Output the (x, y) coordinate of the center of the cell containing the given text.  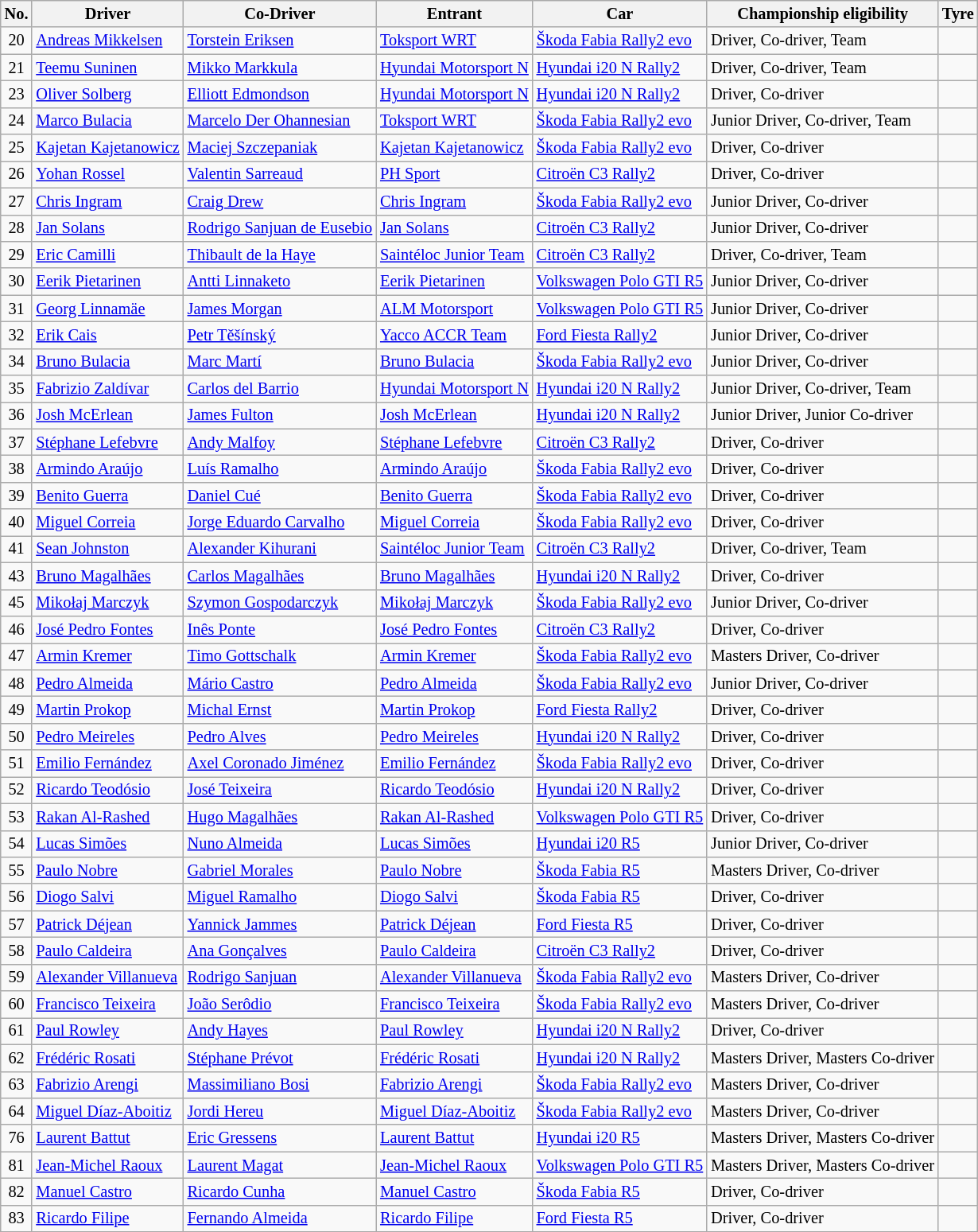
Nuno Almeida (280, 844)
29 (17, 255)
Mário Castro (280, 683)
60 (17, 1005)
Jordi Hereu (280, 1111)
35 (17, 389)
Yannick Jammes (280, 924)
João Serôdio (280, 1005)
Andy Hayes (280, 1031)
Andy Malfoy (280, 442)
62 (17, 1058)
54 (17, 844)
Fabrizio Zaldívar (107, 389)
Valentin Sarreaud (280, 174)
Junior Driver, Junior Co-driver (822, 415)
Rodrigo Sanjuan de Eusebio (280, 228)
64 (17, 1111)
Co-Driver (280, 14)
Pedro Alves (280, 736)
30 (17, 282)
27 (17, 201)
61 (17, 1031)
51 (17, 764)
39 (17, 496)
No. (17, 14)
Massimiliano Bosi (280, 1085)
20 (17, 41)
83 (17, 1218)
Craig Drew (280, 201)
Carlos del Barrio (280, 389)
Marc Martí (280, 362)
Marcelo Der Ohannesian (280, 121)
Andreas Mikkelsen (107, 41)
48 (17, 683)
81 (17, 1165)
46 (17, 629)
23 (17, 94)
Mikko Markkula (280, 68)
Tyre (958, 14)
38 (17, 468)
Michal Ernst (280, 709)
Hugo Magalhães (280, 817)
63 (17, 1085)
76 (17, 1138)
56 (17, 897)
Timo Gottschalk (280, 656)
32 (17, 335)
Sean Johnston (107, 549)
Teemu Suninen (107, 68)
50 (17, 736)
Stéphane Prévot (280, 1058)
Georg Linnamäe (107, 309)
28 (17, 228)
41 (17, 549)
Inês Ponte (280, 629)
Ricardo Cunha (280, 1191)
Miguel Ramalho (280, 897)
Yohan Rossel (107, 174)
26 (17, 174)
52 (17, 790)
Fernando Almeida (280, 1218)
36 (17, 415)
Axel Coronado Jiménez (280, 764)
Carlos Magalhães (280, 576)
Yacco ACCR Team (455, 335)
Entrant (455, 14)
82 (17, 1191)
47 (17, 656)
Car (620, 14)
58 (17, 950)
57 (17, 924)
Elliott Edmondson (280, 94)
Torstein Eriksen (280, 41)
Szymon Gospodarczyk (280, 603)
Eric Camilli (107, 255)
24 (17, 121)
40 (17, 523)
49 (17, 709)
55 (17, 870)
31 (17, 309)
Ana Gonçalves (280, 950)
Oliver Solberg (107, 94)
Erik Cais (107, 335)
Gabriel Morales (280, 870)
Marco Bulacia (107, 121)
Maciej Szczepaniak (280, 148)
21 (17, 68)
Rodrigo Sanjuan (280, 977)
James Fulton (280, 415)
Eric Gressens (280, 1138)
Alexander Kihurani (280, 549)
53 (17, 817)
43 (17, 576)
James Morgan (280, 309)
59 (17, 977)
Petr Těšínský (280, 335)
PH Sport (455, 174)
Antti Linnaketo (280, 282)
Jorge Eduardo Carvalho (280, 523)
Daniel Cué (280, 496)
Championship eligibility (822, 14)
25 (17, 148)
Laurent Magat (280, 1165)
José Teixeira (280, 790)
37 (17, 442)
Thibault de la Haye (280, 255)
ALM Motorsport (455, 309)
Driver (107, 14)
Luís Ramalho (280, 468)
34 (17, 362)
45 (17, 603)
